Provide the [X, Y] coordinate of the cell's center where the given text is located.  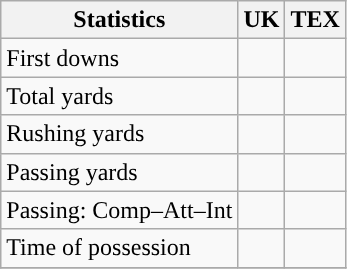
Statistics [120, 20]
Total yards [120, 96]
UK [262, 20]
Rushing yards [120, 134]
First downs [120, 58]
Time of possession [120, 248]
TEX [315, 20]
Passing: Comp–Att–Int [120, 210]
Passing yards [120, 172]
